Find where the given text appears and provide that cell's center as (x, y) coordinate. 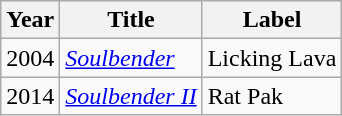
Title (131, 20)
Label (272, 20)
2004 (30, 58)
2014 (30, 96)
Year (30, 20)
Soulbender (131, 58)
Rat Pak (272, 96)
Soulbender II (131, 96)
Licking Lava (272, 58)
